Find where the given text appears and provide that cell's center as [X, Y] coordinate. 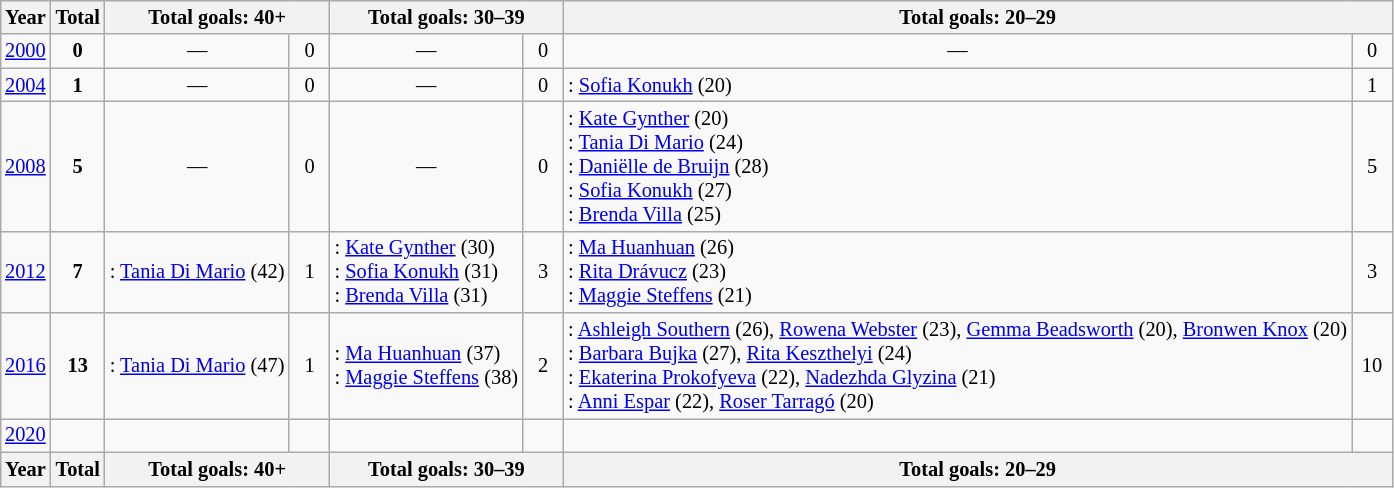
13 [78, 366]
2000 [25, 51]
2008 [25, 166]
: Ma Huanhuan (26): Rita Drávucz (23): Maggie Steffens (21) [958, 272]
: Tania Di Mario (42) [198, 272]
: Kate Gynther (20): Tania Di Mario (24): Daniëlle de Bruijn (28): Sofia Konukh (27): Brenda Villa (25) [958, 166]
: Tania Di Mario (47) [198, 366]
: Sofia Konukh (20) [958, 85]
2016 [25, 366]
: Kate Gynther (30): Sofia Konukh (31): Brenda Villa (31) [426, 272]
2020 [25, 435]
: Ma Huanhuan (37): Maggie Steffens (38) [426, 366]
2 [543, 366]
2004 [25, 85]
2012 [25, 272]
10 [1372, 366]
7 [78, 272]
